Extract the (x, y) coordinate from the center of the cell holding the provided text.  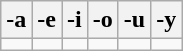
-y (166, 20)
-i (75, 20)
-u (134, 20)
-e (47, 20)
-a (16, 20)
-o (102, 20)
